Identify which cell holds the provided text, then report its [x, y] central coordinate. 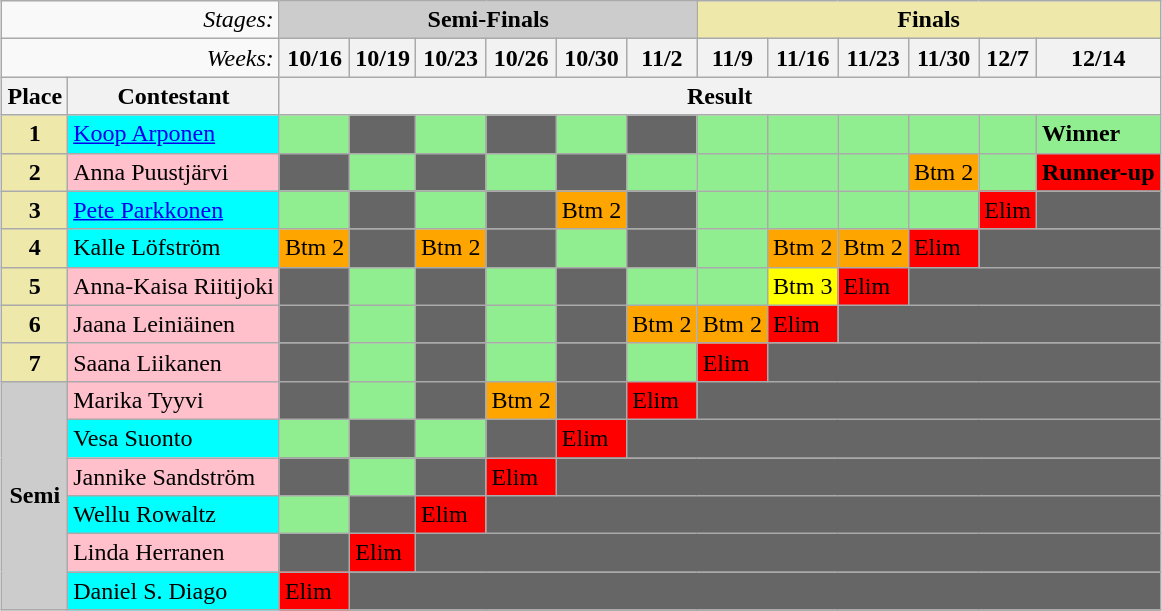
Winner [1098, 134]
10/23 [451, 58]
Contestant [174, 96]
10/16 [314, 58]
11/16 [803, 58]
12/7 [1008, 58]
Result [720, 96]
Place [35, 96]
Weeks: [140, 58]
Daniel S. Diago [174, 591]
7 [35, 362]
Vesa Suonto [174, 438]
Btm 3 [803, 286]
Saana Liikanen [174, 362]
1 [35, 134]
Finals [928, 20]
Kalle Löfström [174, 248]
Semi [35, 495]
Anna-Kaisa Riitijoki [174, 286]
Jannike Sandström [174, 477]
Jaana Leiniäinen [174, 324]
3 [35, 210]
Wellu Rowaltz [174, 515]
Linda Herranen [174, 553]
Semi-Finals [488, 20]
Marika Tyyvi [174, 400]
11/23 [873, 58]
Pete Parkkonen [174, 210]
6 [35, 324]
Koop Arponen [174, 134]
12/14 [1098, 58]
Runner-up [1098, 172]
11/9 [732, 58]
11/30 [943, 58]
10/19 [383, 58]
10/30 [591, 58]
Anna Puustjärvi [174, 172]
2 [35, 172]
10/26 [521, 58]
5 [35, 286]
4 [35, 248]
Stages: [140, 20]
11/2 [662, 58]
